Determine the [x, y] coordinate at the center of the cell enclosing the given text.  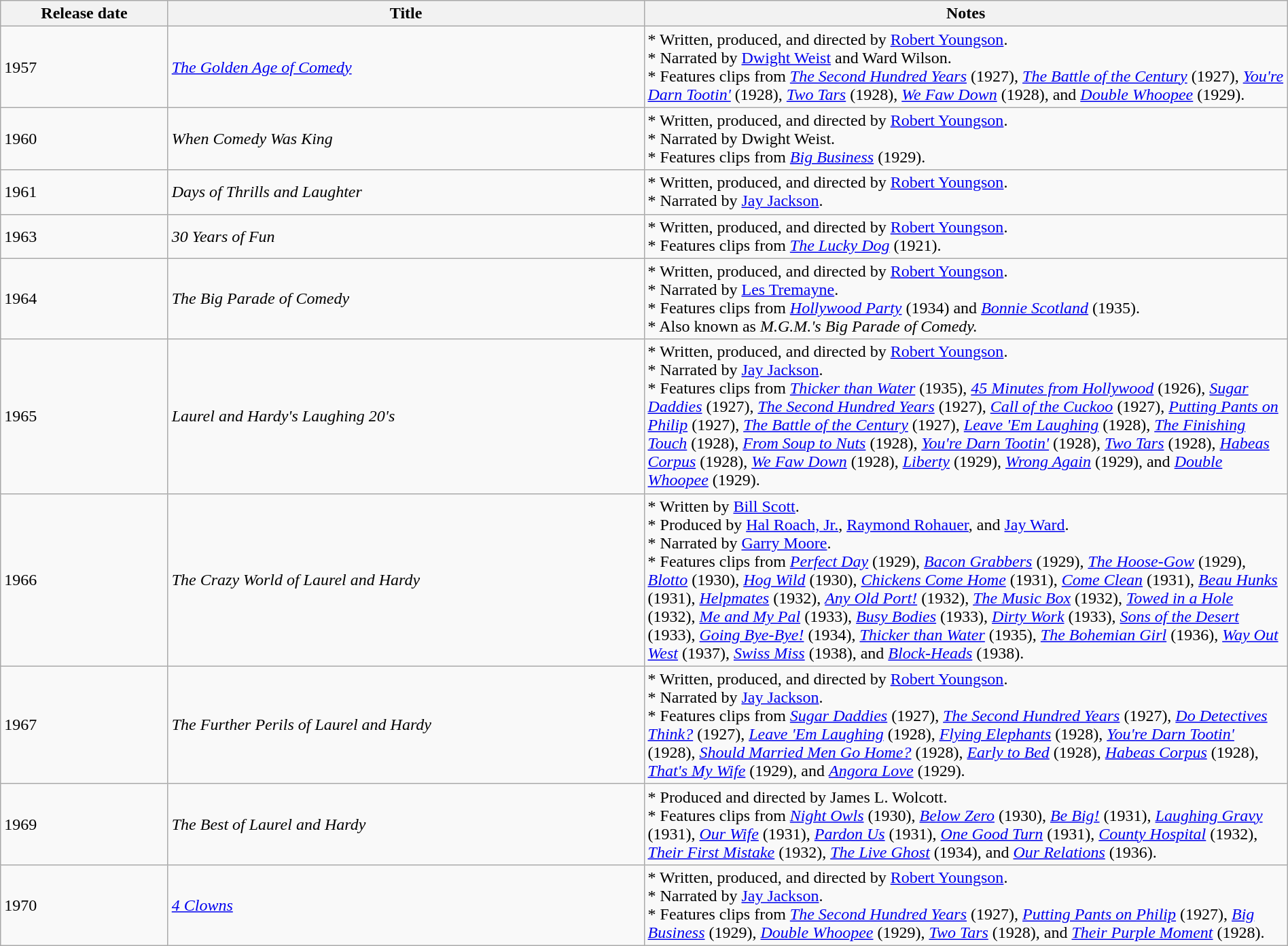
1965 [84, 416]
* Written, produced, and directed by Robert Youngson.* Narrated by Dwight Weist.* Features clips from Big Business (1929). [966, 139]
1967 [84, 724]
1961 [84, 192]
1957 [84, 67]
1960 [84, 139]
1966 [84, 580]
The Crazy World of Laurel and Hardy [406, 580]
When Comedy Was King [406, 139]
The Golden Age of Comedy [406, 67]
1970 [84, 905]
1964 [84, 299]
30 Years of Fun [406, 236]
Release date [84, 14]
The Big Parade of Comedy [406, 299]
Notes [966, 14]
4 Clowns [406, 905]
1963 [84, 236]
Title [406, 14]
The Further Perils of Laurel and Hardy [406, 724]
The Best of Laurel and Hardy [406, 824]
* Written, produced, and directed by Robert Youngson.* Features clips from The Lucky Dog (1921). [966, 236]
Laurel and Hardy's Laughing 20's [406, 416]
1969 [84, 824]
* Written, produced, and directed by Robert Youngson.* Narrated by Jay Jackson. [966, 192]
Days of Thrills and Laughter [406, 192]
